Search for the cell housing the specified text and yield its [X, Y] center coordinate. 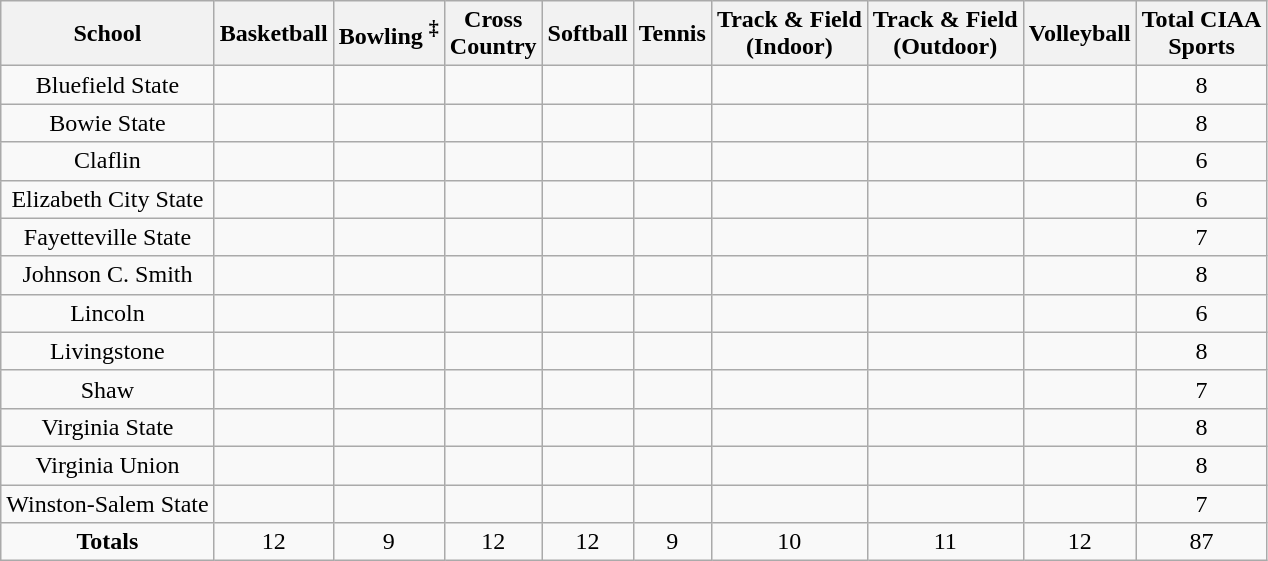
Lincoln [108, 313]
Totals [108, 542]
87 [1202, 542]
Bowie State [108, 123]
Johnson C. Smith [108, 275]
School [108, 34]
Bluefield State [108, 85]
Bowling ‡ [388, 34]
11 [945, 542]
CrossCountry [493, 34]
Fayetteville State [108, 237]
Total CIAASports [1202, 34]
Basketball [274, 34]
Claflin [108, 161]
Track & Field(Indoor) [789, 34]
Livingstone [108, 351]
Virginia Union [108, 465]
Elizabeth City State [108, 199]
10 [789, 542]
Winston-Salem State [108, 503]
Volleyball [1080, 34]
Softball [588, 34]
Shaw [108, 389]
Track & Field(Outdoor) [945, 34]
Tennis [672, 34]
Virginia State [108, 427]
